Search for the cell housing the specified text and yield its (x, y) center coordinate. 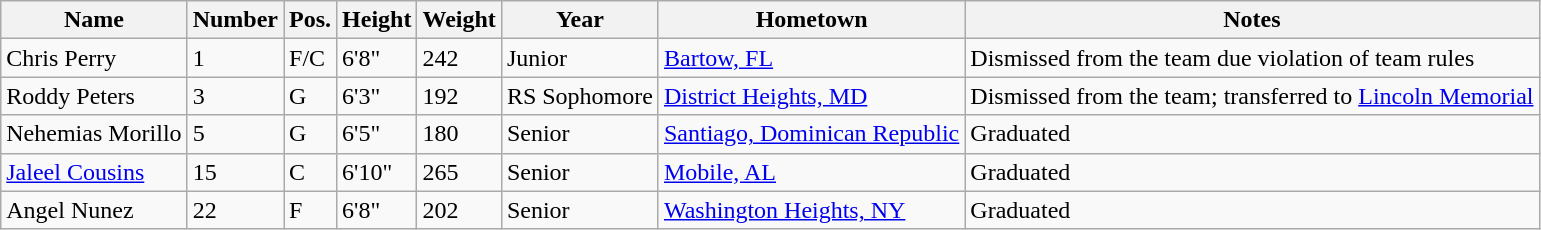
District Heights, MD (811, 96)
Height (377, 20)
Jaleel Cousins (94, 172)
Mobile, AL (811, 172)
Hometown (811, 20)
Santiago, Dominican Republic (811, 134)
6'3" (377, 96)
180 (459, 134)
Angel Nunez (94, 210)
Name (94, 20)
3 (235, 96)
265 (459, 172)
Weight (459, 20)
Washington Heights, NY (811, 210)
242 (459, 58)
1 (235, 58)
Bartow, FL (811, 58)
F (310, 210)
Number (235, 20)
Chris Perry (94, 58)
Dismissed from the team; transferred to Lincoln Memorial (1252, 96)
Roddy Peters (94, 96)
6'5" (377, 134)
192 (459, 96)
Pos. (310, 20)
Nehemias Morillo (94, 134)
22 (235, 210)
RS Sophomore (580, 96)
202 (459, 210)
5 (235, 134)
Year (580, 20)
F/C (310, 58)
6'10" (377, 172)
Junior (580, 58)
C (310, 172)
Notes (1252, 20)
15 (235, 172)
Dismissed from the team due violation of team rules (1252, 58)
